Search for the cell housing the specified text and yield its (x, y) center coordinate. 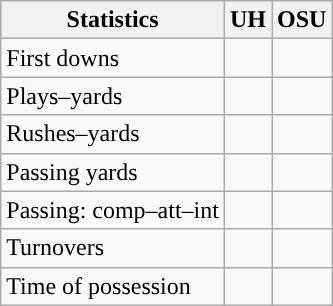
First downs (113, 58)
Passing yards (113, 172)
UH (248, 20)
OSU (302, 20)
Turnovers (113, 248)
Rushes–yards (113, 134)
Statistics (113, 20)
Plays–yards (113, 96)
Time of possession (113, 286)
Passing: comp–att–int (113, 210)
